Output the [X, Y] coordinate of the center of the cell containing the given text.  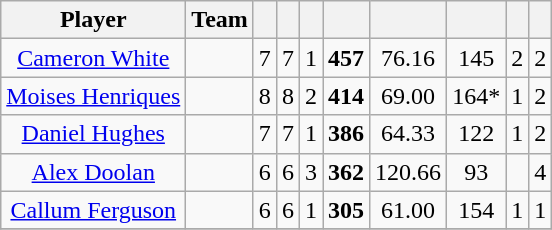
386 [346, 134]
414 [346, 96]
61.00 [408, 210]
122 [476, 134]
Alex Doolan [94, 172]
69.00 [408, 96]
457 [346, 58]
Team [220, 20]
76.16 [408, 58]
4 [540, 172]
Player [94, 20]
93 [476, 172]
Cameron White [94, 58]
154 [476, 210]
120.66 [408, 172]
305 [346, 210]
64.33 [408, 134]
Daniel Hughes [94, 134]
362 [346, 172]
164* [476, 96]
3 [310, 172]
Callum Ferguson [94, 210]
Moises Henriques [94, 96]
145 [476, 58]
